Search for the cell housing the specified text and yield its (x, y) center coordinate. 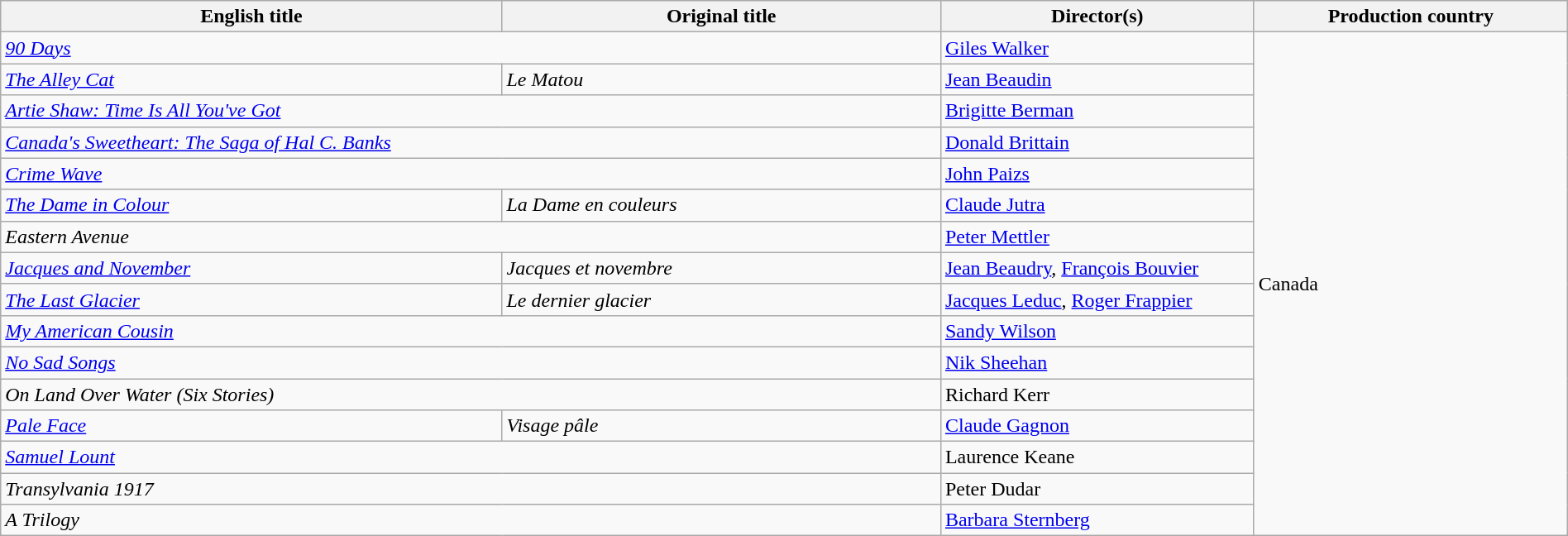
John Paizs (1097, 174)
90 Days (471, 48)
Crime Wave (471, 174)
Giles Walker (1097, 48)
Production country (1411, 17)
Director(s) (1097, 17)
Claude Gagnon (1097, 426)
Nik Sheehan (1097, 362)
The Last Glacier (251, 299)
Brigitte Berman (1097, 111)
Barbara Sternberg (1097, 520)
Samuel Lount (471, 457)
Peter Mettler (1097, 237)
Original title (721, 17)
Le dernier glacier (721, 299)
Claude Jutra (1097, 205)
The Alley Cat (251, 79)
Peter Dudar (1097, 489)
Richard Kerr (1097, 395)
Jacques Leduc, Roger Frappier (1097, 299)
Laurence Keane (1097, 457)
No Sad Songs (471, 362)
My American Cousin (471, 331)
Transylvania 1917 (471, 489)
La Dame en couleurs (721, 205)
Jean Beaudin (1097, 79)
Artie Shaw: Time Is All You've Got (471, 111)
English title (251, 17)
The Dame in Colour (251, 205)
Visage pâle (721, 426)
A Trilogy (471, 520)
Donald Brittain (1097, 142)
Le Matou (721, 79)
Canada (1411, 285)
Jacques et novembre (721, 268)
Canada's Sweetheart: The Saga of Hal C. Banks (471, 142)
Pale Face (251, 426)
Jean Beaudry, François Bouvier (1097, 268)
Jacques and November (251, 268)
Eastern Avenue (471, 237)
Sandy Wilson (1097, 331)
On Land Over Water (Six Stories) (471, 395)
